Pinpoint the cell where the given text exists, returning its [X, Y] midpoint coordinate. 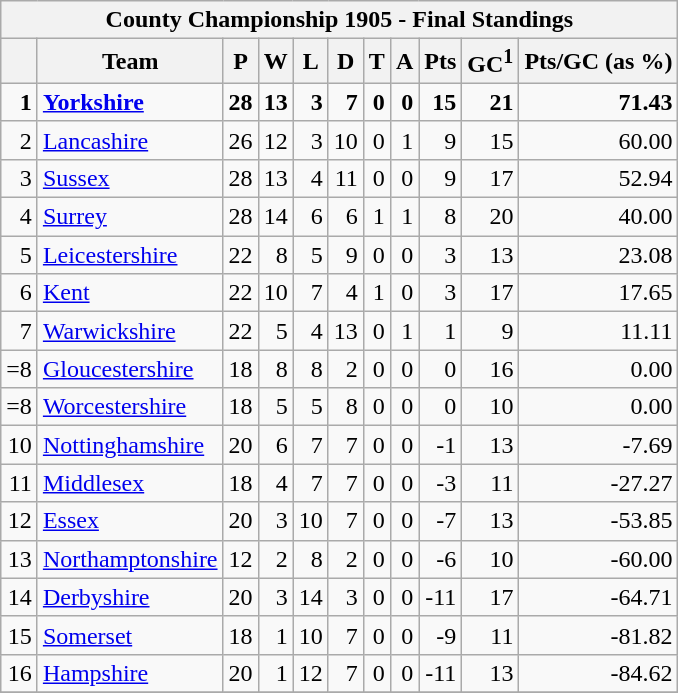
-9 [440, 635]
-60.00 [598, 559]
A [404, 62]
17.65 [598, 293]
W [276, 62]
60.00 [598, 140]
-84.62 [598, 673]
Pts [440, 62]
Surrey [130, 217]
Team [130, 62]
P [240, 62]
Northamptonshire [130, 559]
-1 [440, 445]
-7.69 [598, 445]
-53.85 [598, 521]
21 [490, 102]
County Championship 1905 - Final Standings [340, 20]
Worcestershire [130, 407]
Warwickshire [130, 331]
T [376, 62]
Sussex [130, 178]
52.94 [598, 178]
Essex [130, 521]
-3 [440, 483]
Leicestershire [130, 255]
-64.71 [598, 597]
23.08 [598, 255]
Somerset [130, 635]
Yorkshire [130, 102]
D [346, 62]
Derbyshire [130, 597]
L [310, 62]
Gloucestershire [130, 369]
-6 [440, 559]
-7 [440, 521]
Hampshire [130, 673]
-81.82 [598, 635]
Pts/GC (as %) [598, 62]
Lancashire [130, 140]
11.11 [598, 331]
Kent [130, 293]
26 [240, 140]
GC1 [490, 62]
40.00 [598, 217]
Middlesex [130, 483]
71.43 [598, 102]
Nottinghamshire [130, 445]
-27.27 [598, 483]
